Return the [X, Y] coordinate for the center point of the cell that contains the specified text.  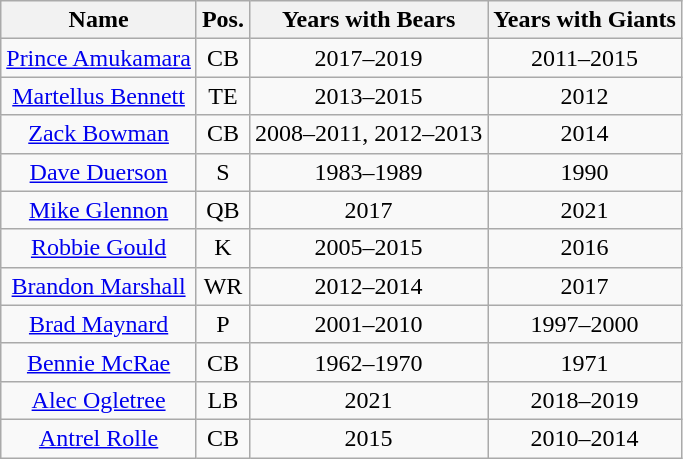
K [222, 248]
Mike Glennon [99, 210]
2017–2019 [368, 58]
1997–2000 [585, 324]
Martellus Bennett [99, 96]
Antrel Rolle [99, 438]
2014 [585, 134]
Years with Giants [585, 20]
Robbie Gould [99, 248]
Name [99, 20]
QB [222, 210]
Zack Bowman [99, 134]
1983–1989 [368, 172]
TE [222, 96]
1971 [585, 362]
1962–1970 [368, 362]
Dave Duerson [99, 172]
Alec Ogletree [99, 400]
S [222, 172]
1990 [585, 172]
2011–2015 [585, 58]
Years with Bears [368, 20]
2012–2014 [368, 286]
2018–2019 [585, 400]
P [222, 324]
2016 [585, 248]
Brad Maynard [99, 324]
2012 [585, 96]
Brandon Marshall [99, 286]
2010–2014 [585, 438]
2015 [368, 438]
2005–2015 [368, 248]
WR [222, 286]
Bennie McRae [99, 362]
Prince Amukamara [99, 58]
Pos. [222, 20]
2008–2011, 2012–2013 [368, 134]
2013–2015 [368, 96]
2001–2010 [368, 324]
LB [222, 400]
